Find where the given text appears and provide that cell's center as [x, y] coordinate. 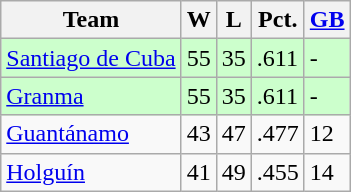
Team [91, 20]
Guantánamo [91, 134]
Holguín [91, 172]
W [198, 20]
43 [198, 134]
.477 [278, 134]
49 [234, 172]
47 [234, 134]
Granma [91, 96]
.455 [278, 172]
14 [327, 172]
41 [198, 172]
GB [327, 20]
L [234, 20]
12 [327, 134]
Pct. [278, 20]
Santiago de Cuba [91, 58]
